Identify which cell holds the provided text, then report its (X, Y) central coordinate. 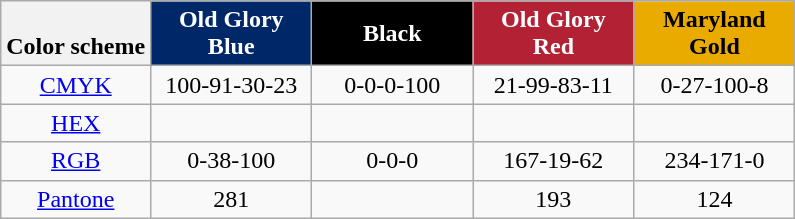
0-38-100 (232, 161)
100-91-30-23 (232, 85)
0-0-0-100 (392, 85)
Maryland Gold (714, 34)
234-171-0 (714, 161)
Pantone (76, 199)
124 (714, 199)
Old Glory Blue (232, 34)
Old Glory Red (554, 34)
0-0-0 (392, 161)
Color scheme (76, 34)
281 (232, 199)
CMYK (76, 85)
0-27-100-8 (714, 85)
HEX (76, 123)
21-99-83-11 (554, 85)
Black (392, 34)
193 (554, 199)
167-19-62 (554, 161)
RGB (76, 161)
